Search for the cell housing the specified text and yield its (x, y) center coordinate. 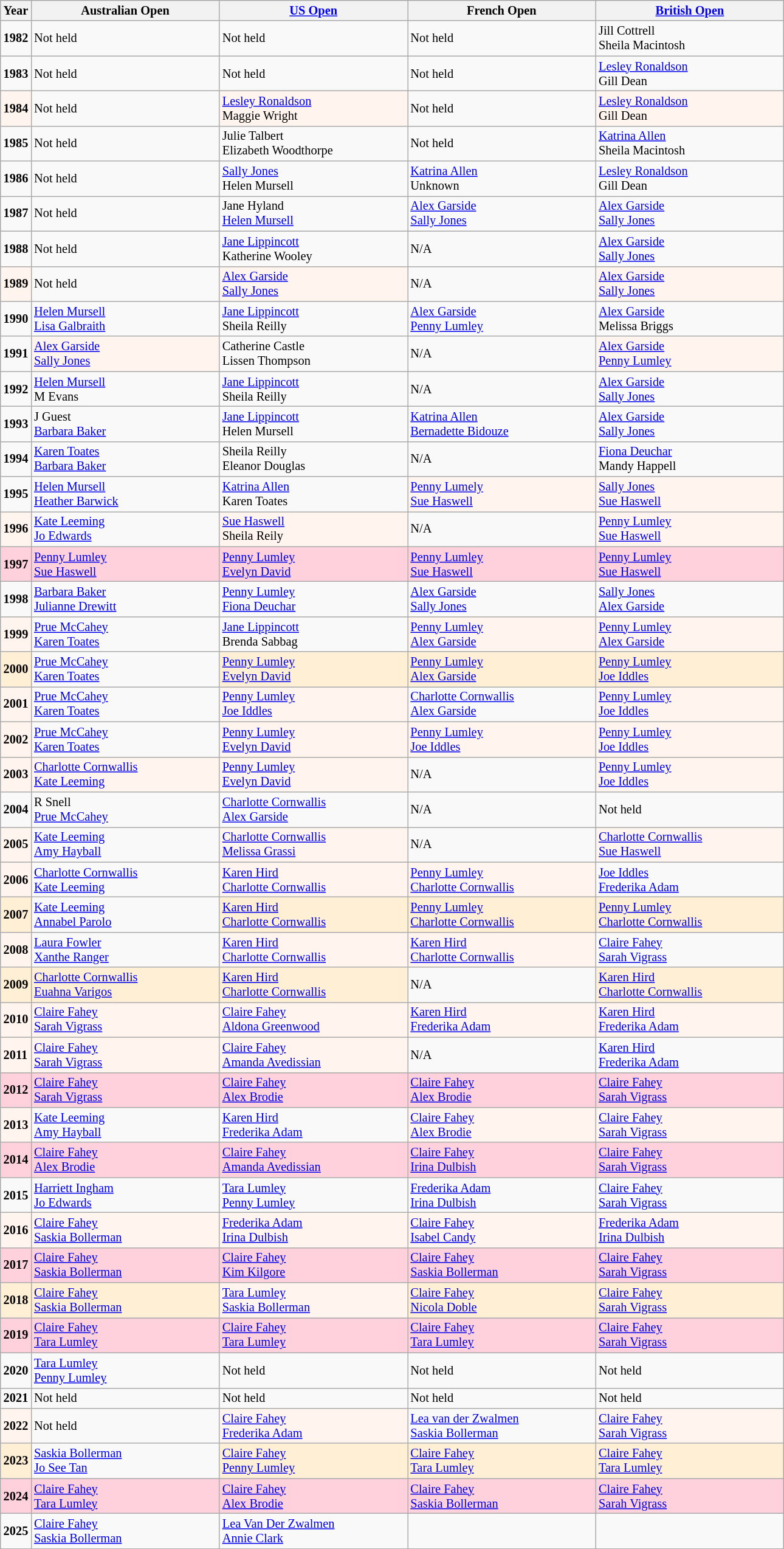
2016 (16, 1230)
Alex Garside Melissa Briggs (690, 319)
Laura Fowler Xanthe Ranger (125, 950)
Catherine Castle Lissen Thompson (314, 354)
Helen Mursell Lisa Galbraith (125, 319)
2007 (16, 914)
2004 (16, 809)
1986 (16, 179)
2021 (16, 1398)
2006 (16, 880)
2014 (16, 1160)
1993 (16, 424)
2008 (16, 950)
Sally Jones Sue Haswell (690, 494)
Karen Toates Barbara Baker (125, 459)
Joe Iddles Frederika Adam (690, 880)
2000 (16, 669)
Katrina Allen Unknown (501, 179)
Harriett Ingham Jo Edwards (125, 1195)
Year (16, 10)
1998 (16, 599)
Claire Fahey Nicola Doble (501, 1300)
2002 (16, 739)
1999 (16, 634)
Barbara Baker Julianne Drewitt (125, 599)
2018 (16, 1300)
1988 (16, 249)
2012 (16, 1090)
Lesley Ronaldson Maggie Wright (314, 108)
Claire Fahey Frederika Adam (314, 1426)
2015 (16, 1195)
2005 (16, 844)
Kate Leeming Jo Edwards (125, 529)
2013 (16, 1125)
1991 (16, 354)
Claire Fahey Kim Kilgore (314, 1265)
1985 (16, 143)
2011 (16, 1055)
US Open (314, 10)
Charlotte Cornwallis Euahna Varigos (125, 985)
Charlotte Cornwallis Sue Haswell (690, 844)
Claire Fahey Irina Dulbish (501, 1160)
Katrina Allen Karen Toates (314, 494)
Lea van der Zwalmen Saskia Bollerman (501, 1426)
Jill Cottrell Sheila Macintosh (690, 38)
Helen Mursell M Evans (125, 389)
1987 (16, 213)
1996 (16, 529)
2024 (16, 1496)
2020 (16, 1370)
2001 (16, 704)
Katrina Allen Bernadette Bidouze (501, 424)
Claire Fahey Penny Lumley (314, 1461)
2017 (16, 1265)
1984 (16, 108)
Katrina Allen Sheila Macintosh (690, 143)
2019 (16, 1335)
2009 (16, 985)
Jane Lippincott Helen Mursell (314, 424)
2022 (16, 1426)
1990 (16, 319)
Penny Lumley Fiona Deuchar (314, 599)
Fiona Deuchar Mandy Happell (690, 459)
French Open (501, 10)
Sally Jones Alex Garside (690, 599)
1995 (16, 494)
British Open (690, 10)
2010 (16, 1019)
Lea Van Der Zwalmen Annie Clark (314, 1531)
Charlotte Cornwallis Melissa Grassi (314, 844)
1982 (16, 38)
Penny Lumely Sue Haswell (501, 494)
Sheila Reilly Eleanor Douglas (314, 459)
R Snell Prue McCahey (125, 809)
Helen Mursell Heather Barwick (125, 494)
Claire Fahey Aldona Greenwood (314, 1019)
Jane Lippincott Katherine Wooley (314, 249)
1997 (16, 564)
2023 (16, 1461)
Julie Talbert Elizabeth Woodthorpe (314, 143)
Sue Haswell Sheila Reily (314, 529)
J Guest Barbara Baker (125, 424)
2003 (16, 774)
Jane Lippincott Brenda Sabbag (314, 634)
Claire Fahey Isabel Candy (501, 1230)
1989 (16, 284)
Australian Open (125, 10)
Sally Jones Helen Mursell (314, 179)
2025 (16, 1531)
Tara Lumley Saskia Bollerman (314, 1300)
Jane Hyland Helen Mursell (314, 213)
1983 (16, 74)
1994 (16, 459)
Saskia Bollerman Jo See Tan (125, 1461)
1992 (16, 389)
Kate Leeming Annabel Parolo (125, 914)
